Capture the cell that displays the provided text and extract its [x, y] central coordinate. 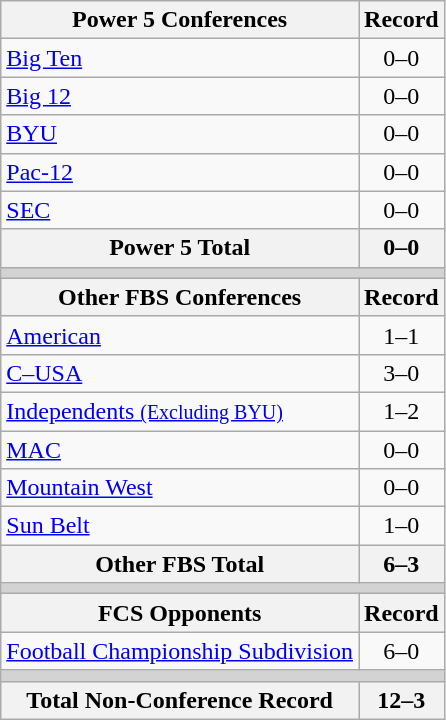
Total Non-Conference Record [180, 700]
C–USA [180, 373]
BYU [180, 134]
Power 5 Conferences [180, 20]
3–0 [402, 373]
Big Ten [180, 58]
Football Championship Subdivision [180, 651]
Other FBS Total [180, 564]
Power 5 Total [180, 248]
6–3 [402, 564]
SEC [180, 210]
6–0 [402, 651]
Independents (Excluding BYU) [180, 411]
1–2 [402, 411]
1–0 [402, 526]
1–1 [402, 335]
12–3 [402, 700]
Big 12 [180, 96]
Mountain West [180, 488]
MAC [180, 449]
Other FBS Conferences [180, 297]
Pac-12 [180, 172]
American [180, 335]
FCS Opponents [180, 613]
Sun Belt [180, 526]
